Detect which cell encompasses the target text, then output its [x, y] center coordinate. 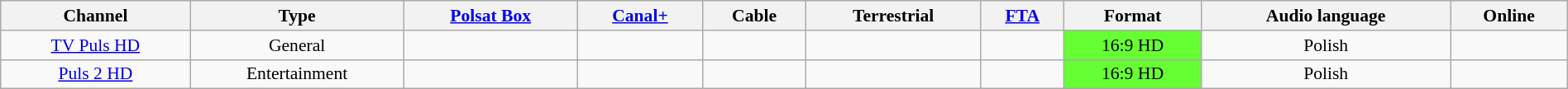
Channel [96, 16]
Puls 2 HD [96, 74]
Polsat Box [490, 16]
FTA [1022, 16]
Type [297, 16]
TV Puls HD [96, 45]
Entertainment [297, 74]
Canal+ [640, 16]
Cable [754, 16]
Audio language [1325, 16]
Online [1508, 16]
Terrestrial [893, 16]
General [297, 45]
Format [1133, 16]
